Scan for the cell matching the given text and deliver its [x, y] coordinate at center. 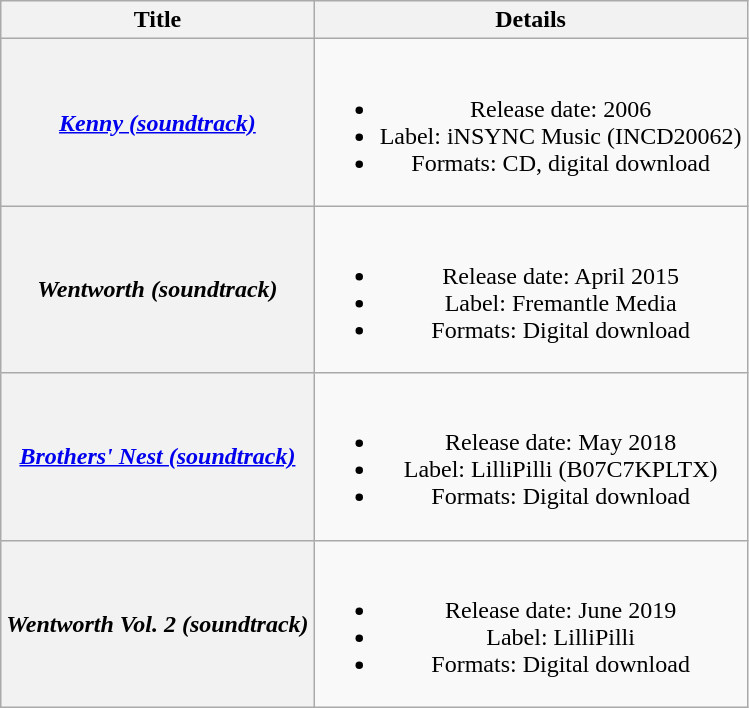
Wentworth (soundtrack) [158, 290]
Kenny (soundtrack) [158, 122]
Release date: June 2019Label: LilliPilliFormats: Digital download [530, 624]
Wentworth Vol. 2 (soundtrack) [158, 624]
Brothers' Nest (soundtrack) [158, 456]
Release date: April 2015Label: Fremantle MediaFormats: Digital download [530, 290]
Details [530, 20]
Release date: 2006Label: iNSYNC Music (INCD20062)Formats: CD, digital download [530, 122]
Release date: May 2018Label: LilliPilli (B07C7KPLTX)Formats: Digital download [530, 456]
Title [158, 20]
